Return (X, Y) of the center of cell containing provided text 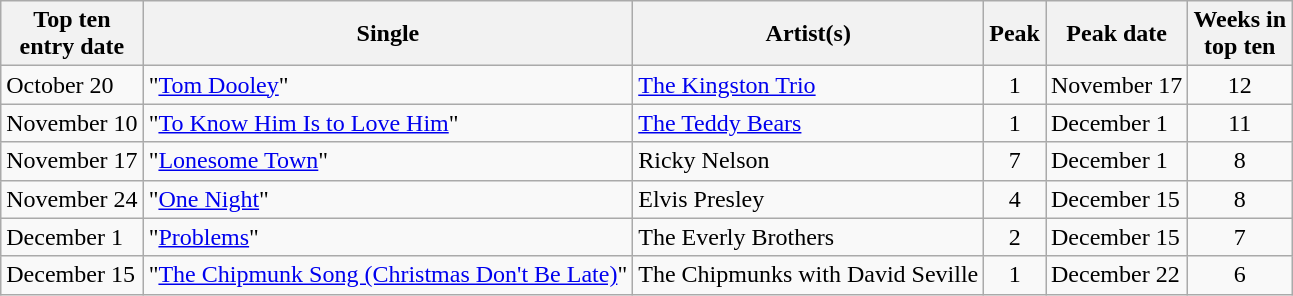
October 20 (72, 85)
"The Chipmunk Song (Christmas Don't Be Late)" (388, 275)
The Everly Brothers (808, 237)
Peak date (1117, 34)
Artist(s) (808, 34)
Weeks intop ten (1240, 34)
"Tom Dooley" (388, 85)
Top tenentry date (72, 34)
2 (1015, 237)
"To Know Him Is to Love Him" (388, 123)
The Chipmunks with David Seville (808, 275)
Single (388, 34)
6 (1240, 275)
The Teddy Bears (808, 123)
"Problems" (388, 237)
The Kingston Trio (808, 85)
"Lonesome Town" (388, 161)
"One Night" (388, 199)
12 (1240, 85)
December 22 (1117, 275)
November 24 (72, 199)
November 10 (72, 123)
Elvis Presley (808, 199)
Ricky Nelson (808, 161)
4 (1015, 199)
11 (1240, 123)
Peak (1015, 34)
